Identify which cell holds the provided text, then report its [X, Y] central coordinate. 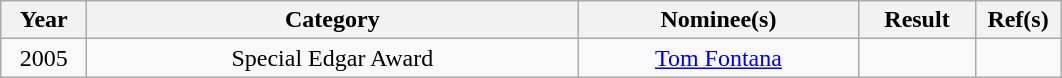
Special Edgar Award [332, 58]
Category [332, 20]
Tom Fontana [718, 58]
Nominee(s) [718, 20]
Ref(s) [1018, 20]
Result [917, 20]
Year [44, 20]
2005 [44, 58]
